Provide the [X, Y] coordinate of the cell's center where the given text is located.  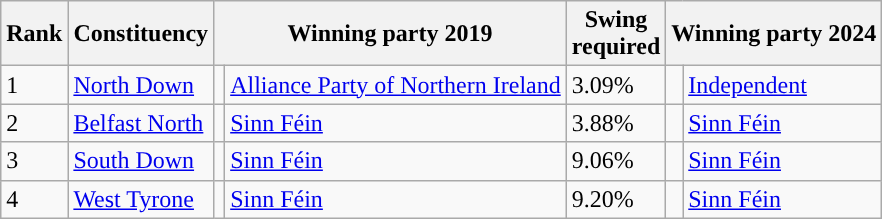
3 [34, 161]
South Down [141, 161]
Alliance Party of Northern Ireland [396, 85]
9.20% [616, 199]
9.06% [616, 161]
3.88% [616, 123]
Winning party 2019 [390, 34]
Winning party 2024 [774, 34]
Constituency [141, 34]
Independent [782, 85]
Rank [34, 34]
2 [34, 123]
4 [34, 199]
Belfast North [141, 123]
3.09% [616, 85]
Swing required [616, 34]
North Down [141, 85]
1 [34, 85]
West Tyrone [141, 199]
